Find where the given text appears and provide that cell's center as (x, y) coordinate. 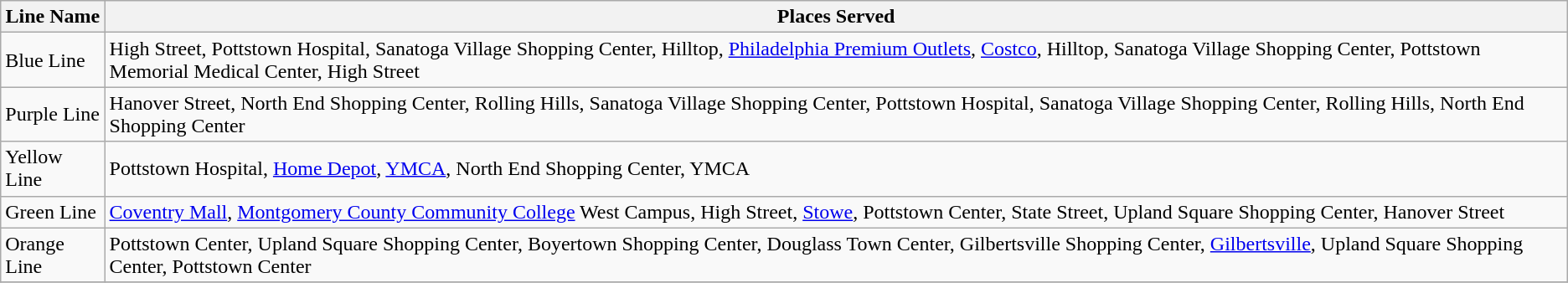
Places Served (836, 17)
Blue Line (53, 60)
Line Name (53, 17)
Pottstown Hospital, Home Depot, YMCA, North End Shopping Center, YMCA (836, 169)
Green Line (53, 212)
Purple Line (53, 114)
Yellow Line (53, 169)
Orange Line (53, 255)
